Find where the given text appears and provide that cell's center as [x, y] coordinate. 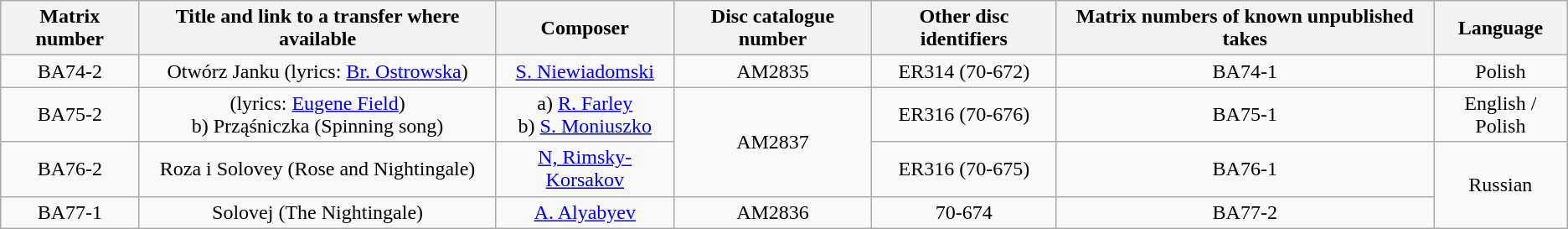
BA74-1 [1245, 71]
Composer [585, 29]
AM2837 [772, 142]
70-674 [964, 212]
Title and link to a transfer where available [317, 29]
BA77-2 [1245, 212]
Disc catalogue number [772, 29]
Polish [1501, 71]
English / Polish [1501, 114]
ER314 (70-672) [964, 71]
BA75-1 [1245, 114]
(lyrics: Eugene Field)b) Prząśniczka (Spinning song) [317, 114]
AM2835 [772, 71]
Russian [1501, 185]
BA75-2 [70, 114]
Solovej (The Nightingale) [317, 212]
AM2836 [772, 212]
Otwórz Janku (lyrics: Br. Ostrowska) [317, 71]
Other disc identifiers [964, 29]
BA74-2 [70, 71]
BA77-1 [70, 212]
Roza i Solovey (Rose and Nightingale) [317, 169]
a) R. Farleyb) S. Moniuszko [585, 114]
Matrix number [70, 29]
Matrix numbers of known unpublished takes [1245, 29]
ER316 (70-675) [964, 169]
A. Alyabyev [585, 212]
N, Rimsky-Korsakov [585, 169]
BA76-1 [1245, 169]
BA76-2 [70, 169]
S. Niewiadomski [585, 71]
ER316 (70-676) [964, 114]
Language [1501, 29]
